Determine the (x, y) coordinate at the center of the cell enclosing the given text.  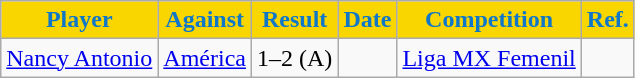
Ref. (608, 20)
Date (368, 20)
Against (205, 20)
Liga MX Femenil (489, 58)
1–2 (A) (294, 58)
Nancy Antonio (80, 58)
América (205, 58)
Competition (489, 20)
Result (294, 20)
Player (80, 20)
